Scan for the cell matching the given text and deliver its [X, Y] coordinate at center. 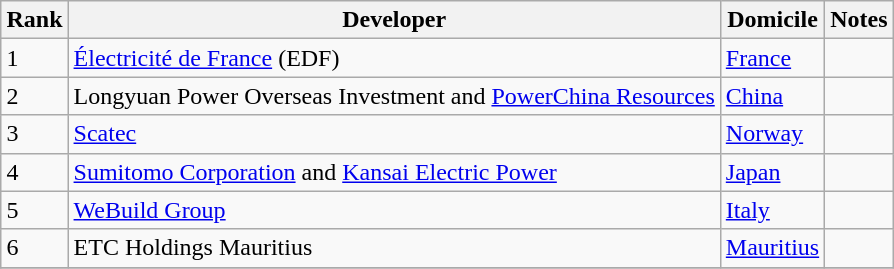
ETC Holdings Mauritius [394, 248]
4 [34, 172]
Norway [772, 134]
Developer [394, 20]
Notes [859, 20]
Électricité de France (EDF) [394, 58]
WeBuild Group [394, 210]
1 [34, 58]
Italy [772, 210]
6 [34, 248]
Mauritius [772, 248]
5 [34, 210]
Rank [34, 20]
3 [34, 134]
2 [34, 96]
France [772, 58]
Scatec [394, 134]
Domicile [772, 20]
Longyuan Power Overseas Investment and PowerChina Resources [394, 96]
Japan [772, 172]
Sumitomo Corporation and Kansai Electric Power [394, 172]
China [772, 96]
